Determine the (x, y) coordinate at the center of the cell enclosing the given text.  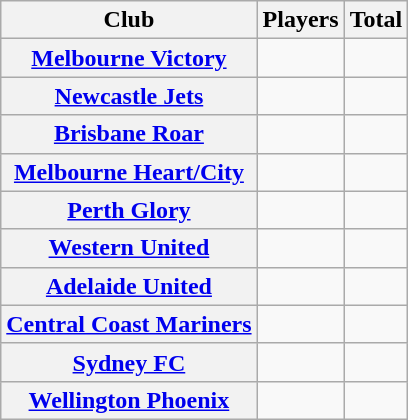
Central Coast Mariners (129, 324)
Newcastle Jets (129, 96)
Adelaide United (129, 286)
Brisbane Roar (129, 134)
Club (129, 20)
Perth Glory (129, 210)
Wellington Phoenix (129, 400)
Western United (129, 248)
Melbourne Victory (129, 58)
Melbourne Heart/City (129, 172)
Total (376, 20)
Players (300, 20)
Sydney FC (129, 362)
